Search for the cell housing the specified text and yield its (X, Y) center coordinate. 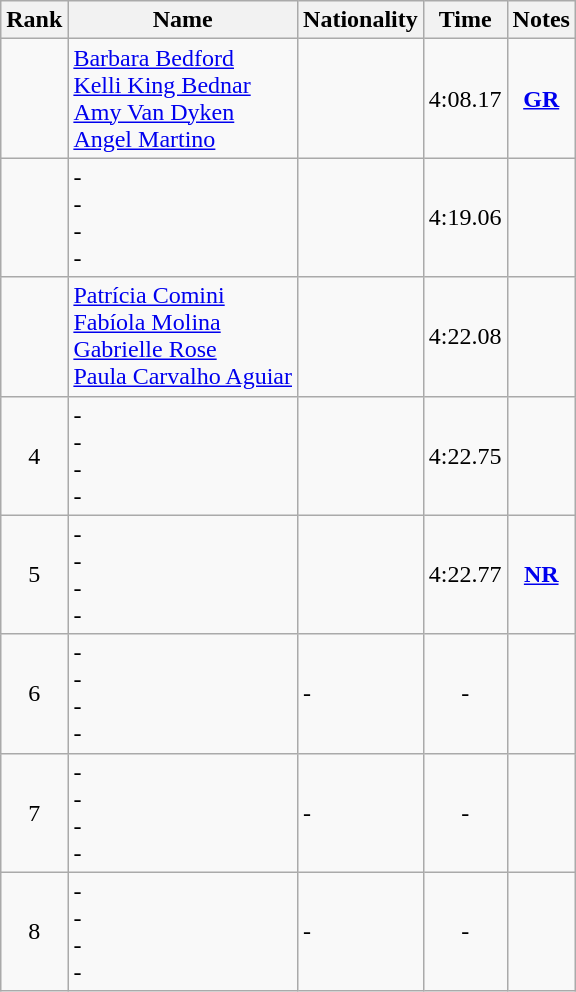
6 (34, 694)
4:22.08 (465, 336)
4:19.06 (465, 218)
Rank (34, 20)
GR (541, 98)
5 (34, 574)
Time (465, 20)
8 (34, 932)
Barbara Bedford Kelli King Bednar Amy Van Dyken Angel Martino (183, 98)
4 (34, 456)
Name (183, 20)
4:08.17 (465, 98)
Notes (541, 20)
NR (541, 574)
7 (34, 812)
Patrícia Comini Fabíola Molina Gabrielle Rose Paula Carvalho Aguiar (183, 336)
4:22.77 (465, 574)
4:22.75 (465, 456)
Nationality (361, 20)
